Determine the [X, Y] coordinate at the center of the cell enclosing the given text.  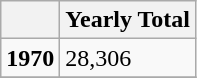
Yearly Total [128, 20]
28,306 [128, 58]
1970 [30, 58]
